Search for the cell housing the specified text and yield its [x, y] center coordinate. 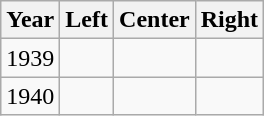
Center [155, 20]
1940 [30, 96]
Right [229, 20]
Left [87, 20]
Year [30, 20]
1939 [30, 58]
